From the cell containing the given text, extract its center point as [X, Y] coordinate. 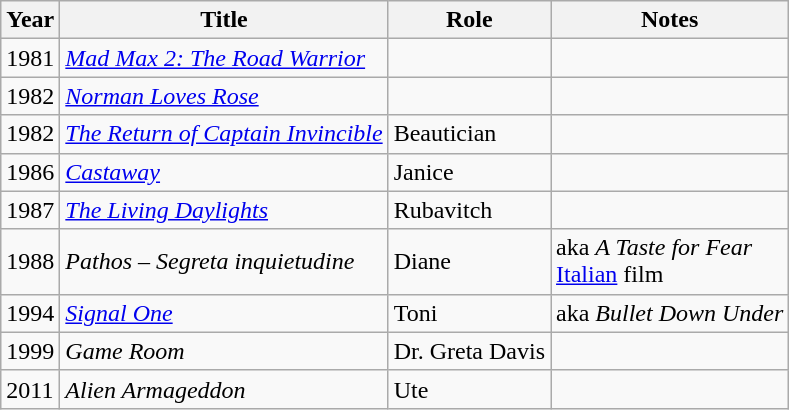
1981 [30, 58]
Title [224, 20]
Toni [469, 313]
Castaway [224, 172]
2011 [30, 389]
1987 [30, 210]
1999 [30, 351]
Ute [469, 389]
Beautician [469, 134]
Signal One [224, 313]
1988 [30, 262]
Alien Armageddon [224, 389]
Dr. Greta Davis [469, 351]
aka Bullet Down Under [670, 313]
The Return of Captain Invincible [224, 134]
1994 [30, 313]
Diane [469, 262]
Norman Loves Rose [224, 96]
Pathos – Segreta inquietudine [224, 262]
aka A Taste for FearItalian film [670, 262]
1986 [30, 172]
Janice [469, 172]
Mad Max 2: The Road Warrior [224, 58]
Game Room [224, 351]
Year [30, 20]
Rubavitch [469, 210]
Notes [670, 20]
Role [469, 20]
The Living Daylights [224, 210]
